Locate the cell with the specified text and output its (x, y) center coordinate. 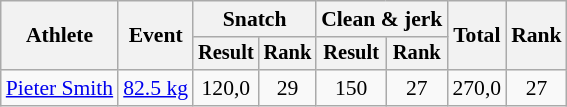
Athlete (60, 36)
Total (476, 36)
270,0 (476, 88)
Snatch (254, 19)
Event (156, 36)
29 (288, 88)
120,0 (226, 88)
150 (351, 88)
Clean & jerk (382, 19)
82.5 kg (156, 88)
Pieter Smith (60, 88)
